Find where the given text appears and provide that cell's center as (X, Y) coordinate. 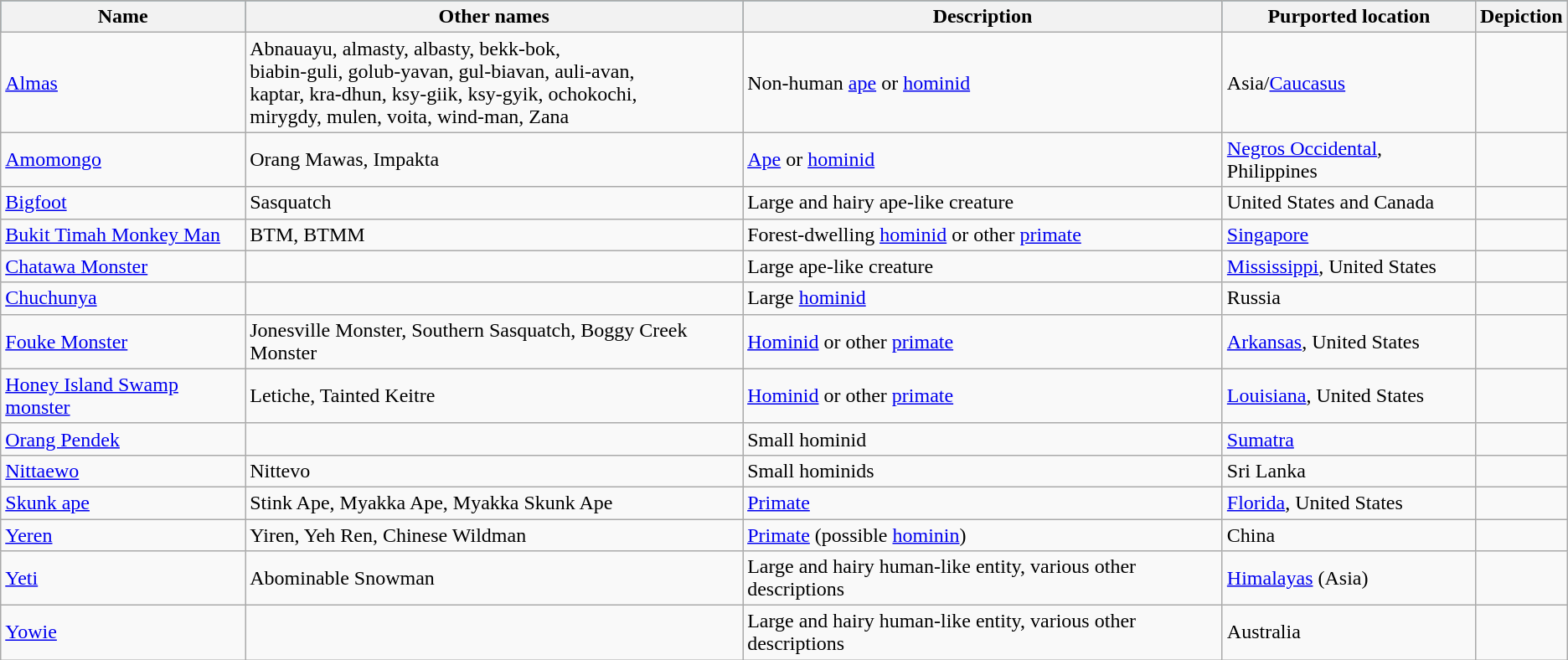
Large hominid (983, 298)
Purported location (1349, 17)
Skunk ape (123, 503)
Fouke Monster (123, 342)
Stink Ape, Myakka Ape, Myakka Skunk Ape (494, 503)
Negros Occidental, Philippines (1349, 159)
Non-human ape or hominid (983, 82)
Large and hairy ape-like creature (983, 203)
Arkansas, United States (1349, 342)
China (1349, 535)
Himalayas (Asia) (1349, 578)
Sasquatch (494, 203)
Bigfoot (123, 203)
Chuchunya (123, 298)
Nittaewo (123, 471)
Sri Lanka (1349, 471)
Ape or hominid (983, 159)
Amomongo (123, 159)
Letiche, Tainted Keitre (494, 395)
Other names (494, 17)
Almas (123, 82)
Mississippi, United States (1349, 266)
Florida, United States (1349, 503)
Louisiana, United States (1349, 395)
Honey Island Swamp monster (123, 395)
Sumatra (1349, 439)
Australia (1349, 633)
Russia (1349, 298)
Bukit Timah Monkey Man (123, 235)
Depiction (1521, 17)
Yiren, Yeh Ren, Chinese Wildman (494, 535)
Jonesville Monster, Southern Sasquatch, Boggy Creek Monster (494, 342)
Orang Pendek (123, 439)
Asia/Caucasus (1349, 82)
Small hominid (983, 439)
Orang Mawas, Impakta (494, 159)
United States and Canada (1349, 203)
Nittevo (494, 471)
Yowie (123, 633)
Description (983, 17)
Name (123, 17)
Chatawa Monster (123, 266)
Abominable Snowman (494, 578)
Large ape-like creature (983, 266)
BTM, BTMM (494, 235)
Yeti (123, 578)
Primate (983, 503)
Small hominids (983, 471)
Yeren (123, 535)
Singapore (1349, 235)
Forest-dwelling hominid or other primate (983, 235)
Primate (possible hominin) (983, 535)
